Scan for the cell matching the given text and deliver its (x, y) coordinate at center. 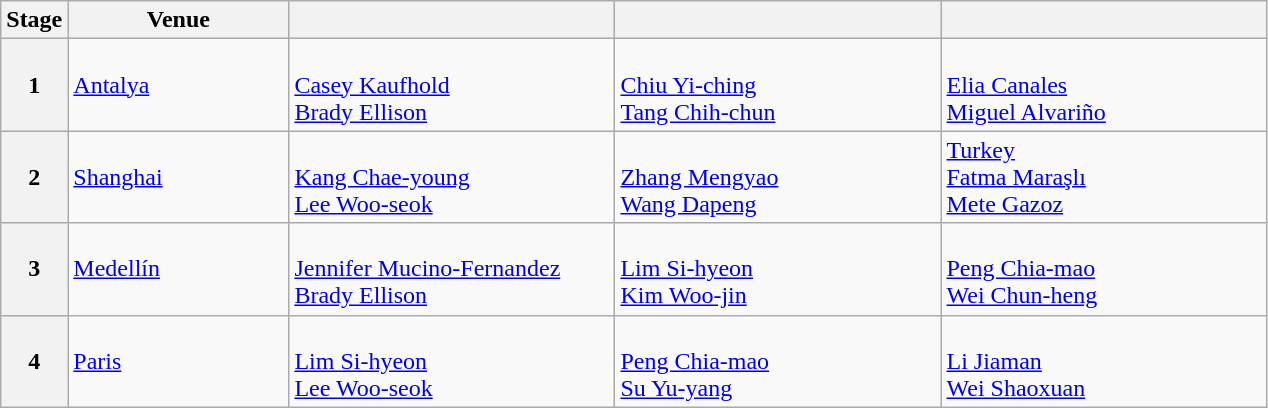
1 (34, 85)
Paris (178, 361)
Kang Chae-young Lee Woo-seok (452, 177)
2 (34, 177)
Zhang Mengyao Wang Dapeng (778, 177)
Chiu Yi-ching Tang Chih-chun (778, 85)
Venue (178, 20)
Li Jiaman Wei Shaoxuan (1104, 361)
Stage (34, 20)
Turkey Fatma Maraşlı Mete Gazoz (1104, 177)
4 (34, 361)
Casey Kaufhold Brady Ellison (452, 85)
Shanghai (178, 177)
3 (34, 269)
Elia Canales Miguel Alvariño (1104, 85)
Peng Chia-mao Su Yu-yang (778, 361)
Lim Si-hyeon Lee Woo-seok (452, 361)
Lim Si-hyeon Kim Woo-jin (778, 269)
Antalya (178, 85)
Peng Chia-mao Wei Chun-heng (1104, 269)
Medellín (178, 269)
Jennifer Mucino-Fernandez Brady Ellison (452, 269)
